Search for the cell housing the specified text and yield its (x, y) center coordinate. 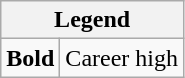
Legend (92, 20)
Career high (122, 58)
Bold (30, 58)
